Scan for the cell matching the given text and deliver its [x, y] coordinate at center. 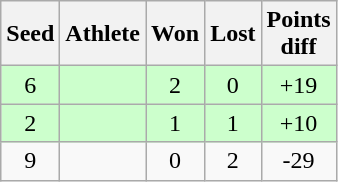
9 [30, 161]
Athlete [103, 34]
-29 [298, 161]
6 [30, 85]
+19 [298, 85]
Won [176, 34]
Pointsdiff [298, 34]
Seed [30, 34]
Lost [233, 34]
+10 [298, 123]
